Return (X, Y) of the center of cell containing provided text 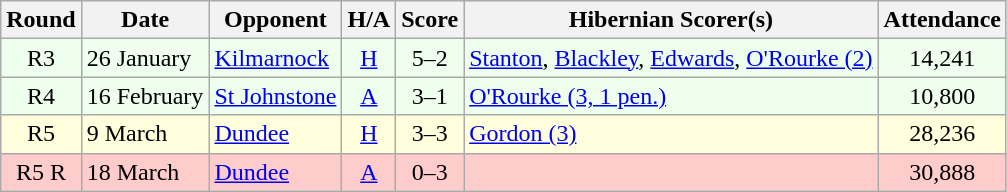
Kilmarnock (276, 58)
10,800 (942, 96)
Gordon (3) (671, 134)
3–3 (430, 134)
O'Rourke (3, 1 pen.) (671, 96)
Attendance (942, 20)
18 March (145, 172)
Stanton, Blackley, Edwards, O'Rourke (2) (671, 58)
St Johnstone (276, 96)
28,236 (942, 134)
R3 (41, 58)
R5 R (41, 172)
Round (41, 20)
0–3 (430, 172)
5–2 (430, 58)
Date (145, 20)
R5 (41, 134)
R4 (41, 96)
14,241 (942, 58)
9 March (145, 134)
3–1 (430, 96)
Score (430, 20)
Hibernian Scorer(s) (671, 20)
16 February (145, 96)
26 January (145, 58)
H/A (369, 20)
30,888 (942, 172)
Opponent (276, 20)
